Return the (x, y) coordinate for the center point of the cell that contains the specified text.  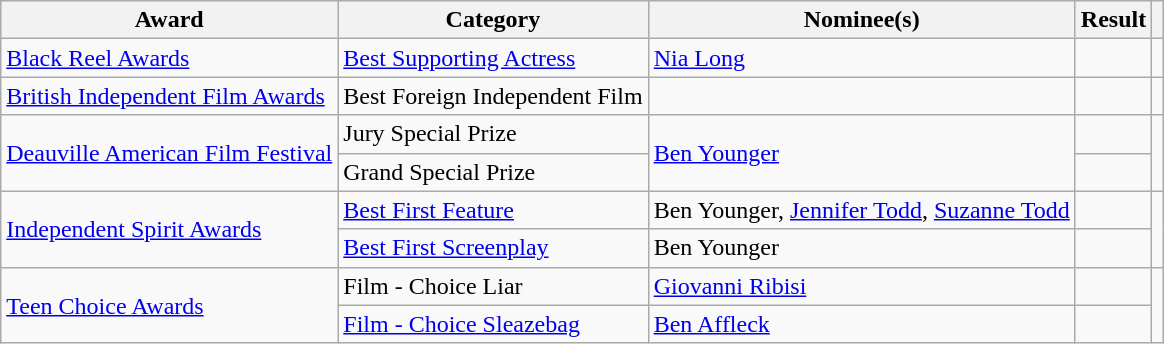
Award (170, 20)
Deauville American Film Festival (170, 153)
Best Supporting Actress (493, 58)
Best Foreign Independent Film (493, 96)
Black Reel Awards (170, 58)
Jury Special Prize (493, 134)
Category (493, 20)
Grand Special Prize (493, 172)
Best First Screenplay (493, 248)
Teen Choice Awards (170, 305)
Ben Younger, Jennifer Todd, Suzanne Todd (862, 210)
Film - Choice Sleazebag (493, 324)
British Independent Film Awards (170, 96)
Result (1113, 20)
Best First Feature (493, 210)
Film - Choice Liar (493, 286)
Independent Spirit Awards (170, 229)
Ben Affleck (862, 324)
Nia Long (862, 58)
Nominee(s) (862, 20)
Giovanni Ribisi (862, 286)
